Provide the (x, y) coordinate of the cell's center where the given text is located.  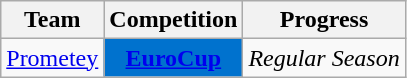
Regular Season (324, 58)
EuroCup (174, 58)
Team (52, 20)
Progress (324, 20)
Prometey (52, 58)
Competition (174, 20)
